Pinpoint the cell where the given text exists, returning its [x, y] midpoint coordinate. 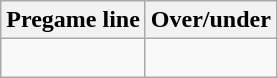
Over/under [210, 20]
Pregame line [74, 20]
